Provide the (X, Y) coordinate of the cell's center where the given text is located.  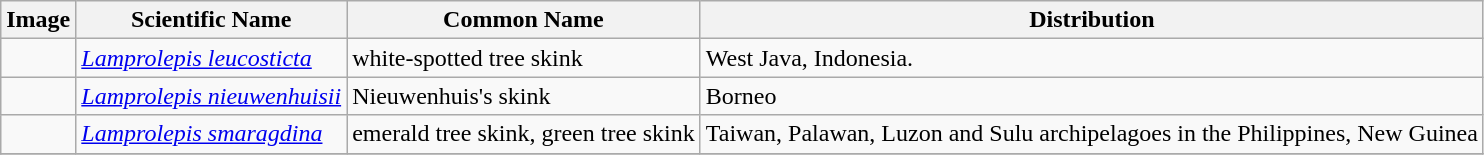
Lamprolepis nieuwenhuisii (212, 96)
Lamprolepis leucosticta (212, 58)
Taiwan, Palawan, Luzon and Sulu archipelagoes in the Philippines, New Guinea (1092, 134)
Image (38, 20)
Scientific Name (212, 20)
emerald tree skink, green tree skink (524, 134)
Common Name (524, 20)
white-spotted tree skink (524, 58)
Borneo (1092, 96)
West Java, Indonesia. (1092, 58)
Lamprolepis smaragdina (212, 134)
Distribution (1092, 20)
Nieuwenhuis's skink (524, 96)
